Provide the [x, y] coordinate of the cell's center where the given text is located.  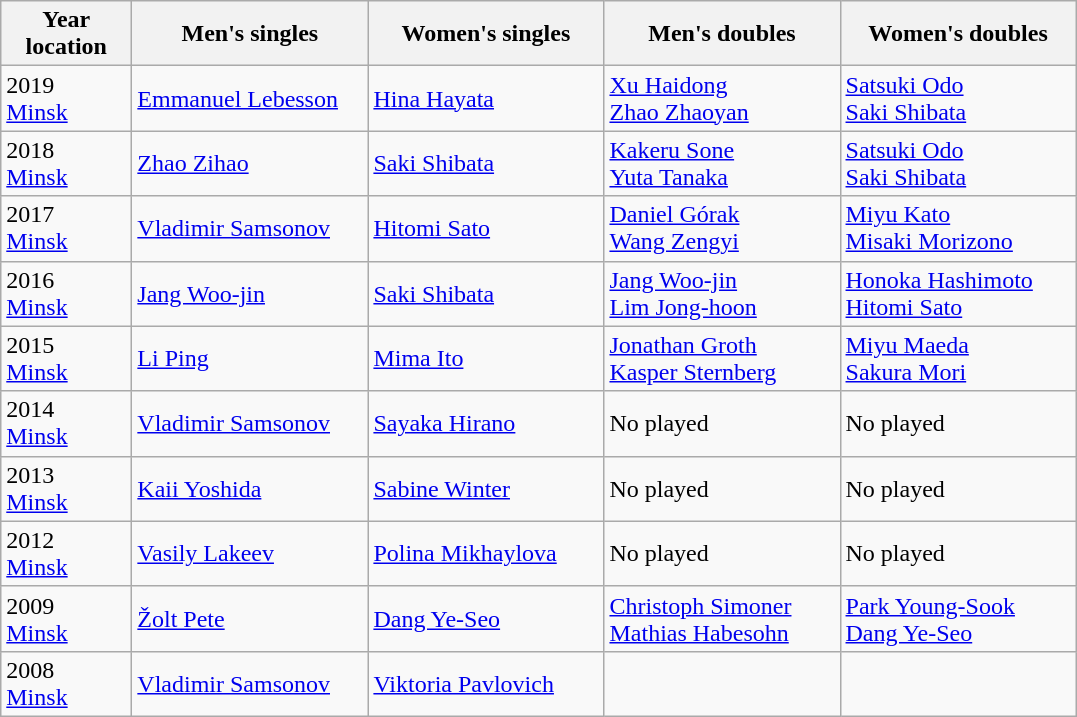
Jang Woo-jin [250, 294]
Women's singles [486, 34]
2012 Minsk [66, 554]
2008 Minsk [66, 684]
2017 Minsk [66, 228]
Park Young-Sook Dang Ye-Seo [958, 618]
2016 Minsk [66, 294]
Jonathan Groth Kasper Sternberg [722, 358]
2014 Minsk [66, 424]
Sabine Winter [486, 488]
Li Ping [250, 358]
Miyu Maeda Sakura Mori [958, 358]
Emmanuel Lebesson [250, 98]
Xu Haidong Zhao Zhaoyan [722, 98]
Daniel Górak Wang Zengyi [722, 228]
Dang Ye-Seo [486, 618]
Viktoria Pavlovich [486, 684]
Hina Hayata [486, 98]
Kaii Yoshida [250, 488]
Women's doubles [958, 34]
Year location [66, 34]
Vasily Lakeev [250, 554]
Miyu Kato Misaki Morizono [958, 228]
2013 Minsk [66, 488]
Jang Woo-jin Lim Jong-hoon [722, 294]
Hitomi Sato [486, 228]
Kakeru Sone Yuta Tanaka [722, 164]
Zhao Zihao [250, 164]
Sayaka Hirano [486, 424]
Mima Ito [486, 358]
2009 Minsk [66, 618]
Žolt Pete [250, 618]
Polina Mikhaylova [486, 554]
Christoph Simoner Mathias Habesohn [722, 618]
Men's doubles [722, 34]
2018 Minsk [66, 164]
2015 Minsk [66, 358]
Honoka Hashimoto Hitomi Sato [958, 294]
2019 Minsk [66, 98]
Men's singles [250, 34]
